Scan for the cell matching the given text and deliver its (X, Y) coordinate at center. 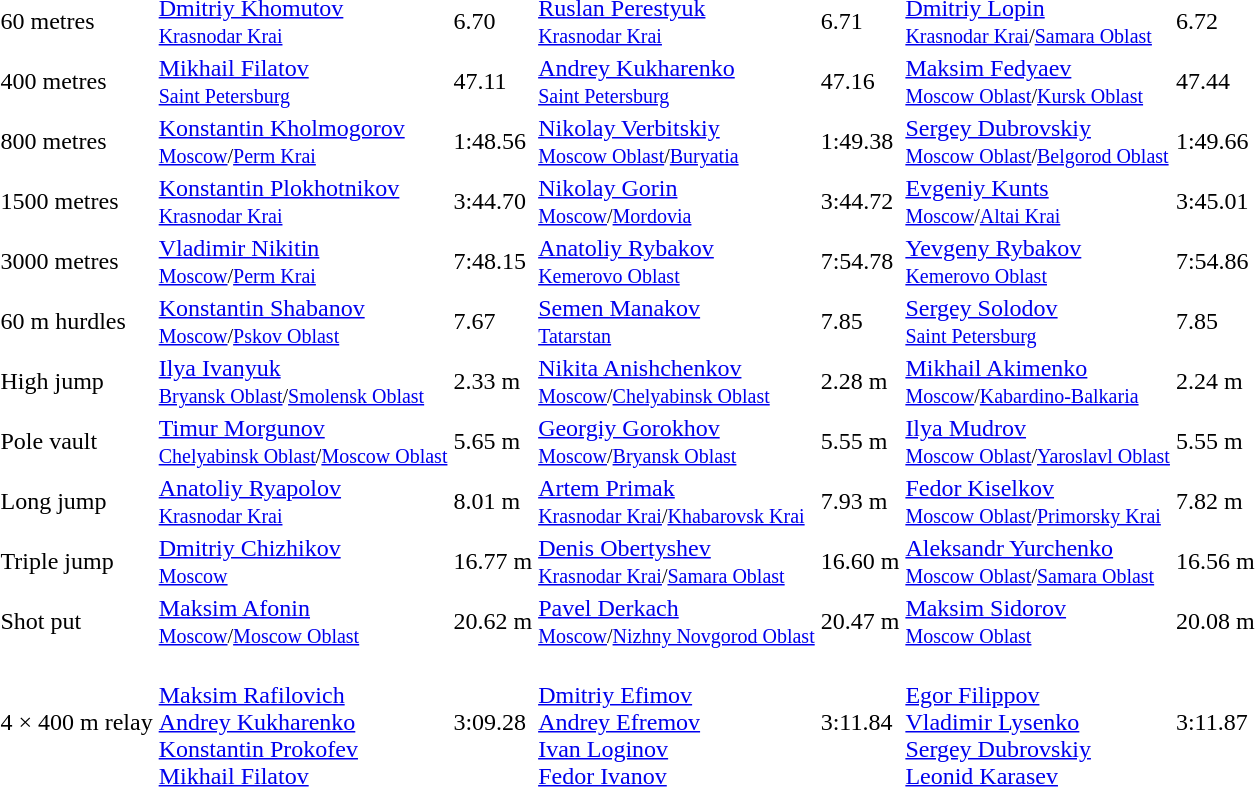
Maksim SidorovMoscow Oblast (1038, 622)
Pavel DerkachMoscow/Nizhny Novgorod Oblast (677, 622)
Dmitriy ChizhikovMoscow (303, 562)
2.28 m (860, 382)
Maksim FedyaevMoscow Oblast/Kursk Oblast (1038, 82)
Vladimir NikitinMoscow/Perm Krai (303, 262)
7:48.15 (493, 262)
16.77 m (493, 562)
Konstantin ShabanovMoscow/Pskov Oblast (303, 322)
Anatoliy RybakovKemerovo Oblast (677, 262)
5.55 m (860, 442)
Maksim AfoninMoscow/Moscow Oblast (303, 622)
Aleksandr YurchenkoMoscow Oblast/Samara Oblast (1038, 562)
Sergey DubrovskiyMoscow Oblast/Belgorod Oblast (1038, 142)
Denis ObertyshevKrasnodar Krai/Samara Oblast (677, 562)
Georgiy GorokhovMoscow/Bryansk Oblast (677, 442)
Nikolay VerbitskiyMoscow Oblast/Buryatia (677, 142)
Andrey KukharenkoSaint Petersburg (677, 82)
7.85 (860, 322)
Anatoliy RyapolovKrasnodar Krai (303, 502)
7:54.78 (860, 262)
47.11 (493, 82)
Nikita AnishchenkovMoscow/Chelyabinsk Oblast (677, 382)
47.16 (860, 82)
3:44.72 (860, 202)
Sergey SolodovSaint Petersburg (1038, 322)
Ilya MudrovMoscow Oblast/Yaroslavl Oblast (1038, 442)
16.60 m (860, 562)
Nikolay GorinMoscow/Mordovia (677, 202)
2.33 m (493, 382)
Yevgeny RybakovKemerovo Oblast (1038, 262)
Fedor KiselkovMoscow Oblast/Primorsky Krai (1038, 502)
1:49.38 (860, 142)
Mikhail AkimenkoMoscow/Kabardino-Balkaria (1038, 382)
Konstantin KholmogorovMoscow/Perm Krai (303, 142)
Konstantin PlokhotnikovKrasnodar Krai (303, 202)
Evgeniy KuntsMoscow/Altai Krai (1038, 202)
Mikhail FilatovSaint Petersburg (303, 82)
Ilya IvanyukBryansk Oblast/Smolensk Oblast (303, 382)
5.65 m (493, 442)
3:44.70 (493, 202)
Semen ManakovTatarstan (677, 322)
20.47 m (860, 622)
Timur MorgunovChelyabinsk Oblast/Moscow Oblast (303, 442)
20.62 m (493, 622)
8.01 m (493, 502)
7.93 m (860, 502)
Artem PrimakKrasnodar Krai/Khabarovsk Krai (677, 502)
7.67 (493, 322)
1:48.56 (493, 142)
